Capture the cell that displays the provided text and extract its (X, Y) central coordinate. 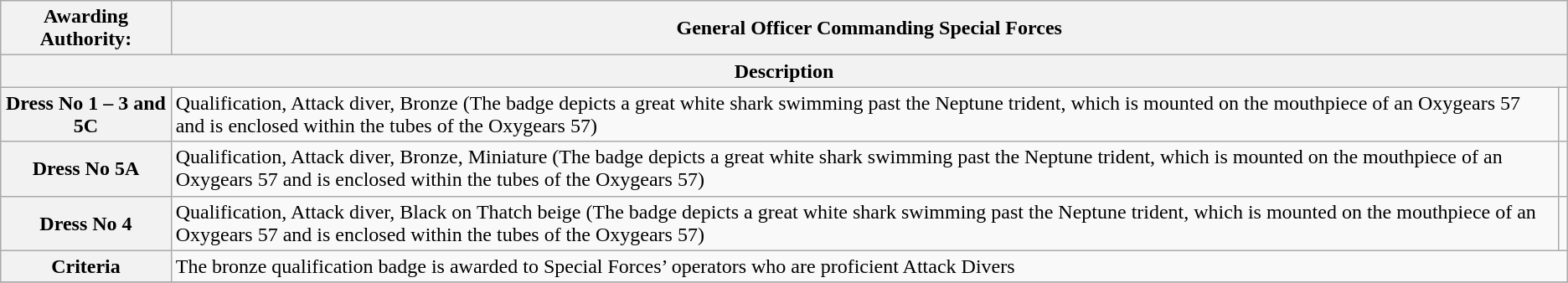
Dress No 1 – 3 and 5C (85, 114)
Description (784, 71)
Awarding Authority: (85, 28)
The bronze qualification badge is awarded to Special Forces’ operators who are proficient Attack Divers (869, 266)
Criteria (85, 266)
General Officer Commanding Special Forces (869, 28)
Dress No 4 (85, 223)
Dress No 5A (85, 169)
